Pinpoint the cell where the given text exists, returning its (X, Y) midpoint coordinate. 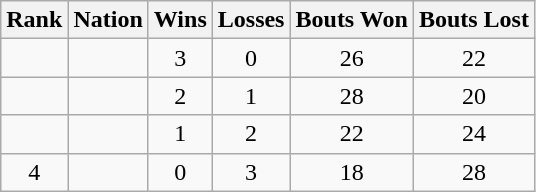
20 (474, 96)
Wins (180, 20)
Losses (251, 20)
24 (474, 134)
26 (352, 58)
Bouts Won (352, 20)
4 (34, 172)
18 (352, 172)
Bouts Lost (474, 20)
Nation (108, 20)
Rank (34, 20)
